Identify which cell holds the provided text, then report its (X, Y) central coordinate. 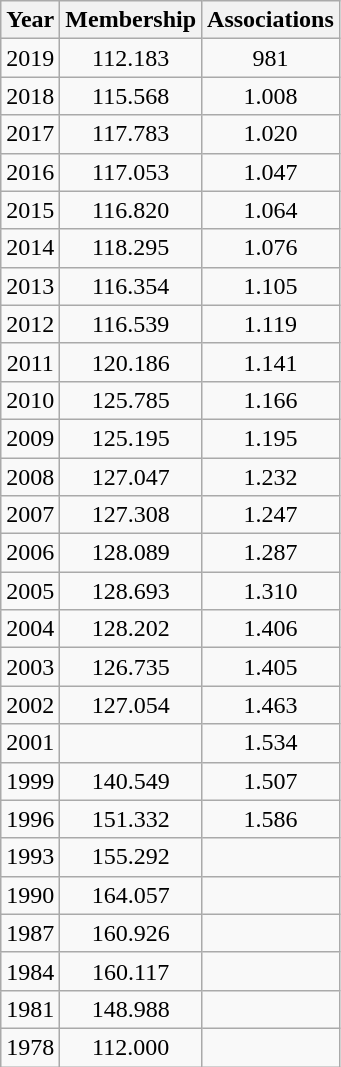
148.988 (131, 1009)
1.119 (271, 324)
2009 (30, 438)
160.926 (131, 933)
112.183 (131, 58)
1.507 (271, 781)
2006 (30, 553)
1.405 (271, 667)
1.020 (271, 134)
2003 (30, 667)
1984 (30, 971)
1996 (30, 819)
1990 (30, 895)
1.047 (271, 172)
2014 (30, 248)
128.089 (131, 553)
Year (30, 20)
160.117 (131, 971)
1.064 (271, 210)
112.000 (131, 1047)
2012 (30, 324)
1.195 (271, 438)
1.141 (271, 362)
1.105 (271, 286)
1.406 (271, 629)
Associations (271, 20)
1978 (30, 1047)
164.057 (131, 895)
1.534 (271, 743)
1.232 (271, 477)
1.586 (271, 819)
125.785 (131, 400)
126.735 (131, 667)
151.332 (131, 819)
1.287 (271, 553)
2016 (30, 172)
2018 (30, 96)
2017 (30, 134)
2008 (30, 477)
118.295 (131, 248)
2002 (30, 705)
2004 (30, 629)
2019 (30, 58)
128.693 (131, 591)
Membership (131, 20)
127.308 (131, 515)
128.202 (131, 629)
140.549 (131, 781)
1.166 (271, 400)
2007 (30, 515)
127.054 (131, 705)
125.195 (131, 438)
2015 (30, 210)
120.186 (131, 362)
1.310 (271, 591)
116.539 (131, 324)
2011 (30, 362)
155.292 (131, 857)
2005 (30, 591)
116.354 (131, 286)
1.008 (271, 96)
117.053 (131, 172)
1987 (30, 933)
1.463 (271, 705)
127.047 (131, 477)
2001 (30, 743)
1999 (30, 781)
981 (271, 58)
117.783 (131, 134)
2010 (30, 400)
116.820 (131, 210)
1.076 (271, 248)
115.568 (131, 96)
1993 (30, 857)
1981 (30, 1009)
2013 (30, 286)
1.247 (271, 515)
